Find where the given text appears and provide that cell's center as [X, Y] coordinate. 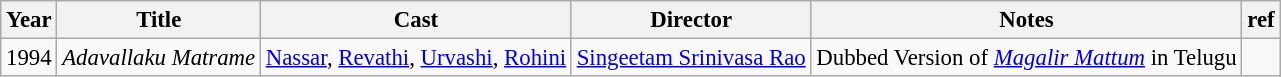
Dubbed Version of Magalir Mattum in Telugu [1026, 58]
Nassar, Revathi, Urvashi, Rohini [416, 58]
1994 [29, 58]
Notes [1026, 20]
Director [691, 20]
ref [1261, 20]
Cast [416, 20]
Singeetam Srinivasa Rao [691, 58]
Year [29, 20]
Adavallaku Matrame [159, 58]
Title [159, 20]
